Identify which cell holds the provided text, then report its (X, Y) central coordinate. 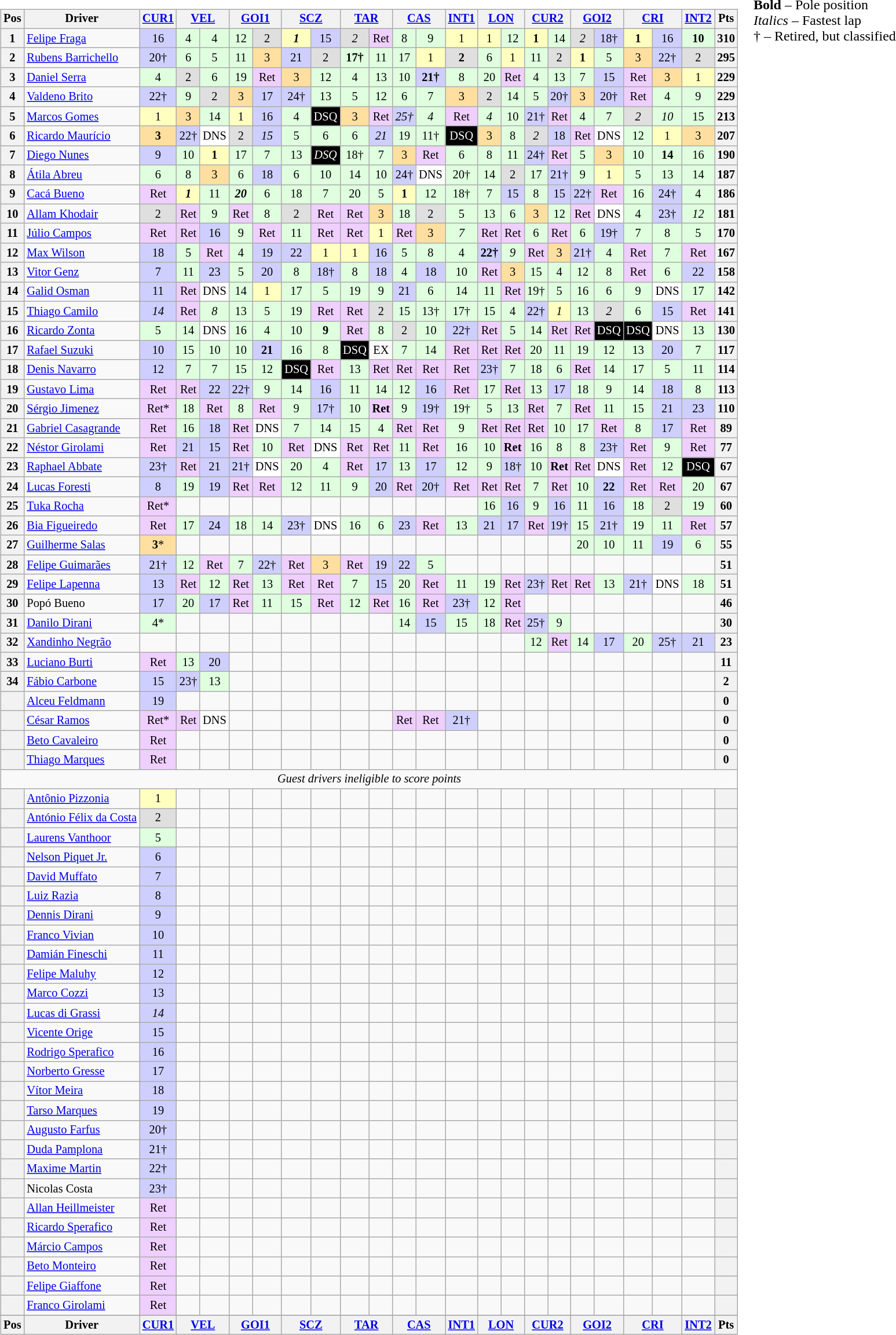
Lucas Foresti (81, 487)
Ricardo Sperafico (81, 1227)
Lucas di Grassi (81, 1013)
Valdeno Brito (81, 97)
Norberto Gresse (81, 1071)
181 (726, 214)
110 (726, 409)
Luiz Razia (81, 896)
27 (12, 545)
Felipe Maluhy (81, 974)
207 (726, 136)
César Ramos (81, 720)
Fábio Carbone (81, 682)
Ricardo Maurício (81, 136)
142 (726, 292)
187 (726, 175)
Bia Figueiredo (81, 526)
130 (726, 331)
310 (726, 38)
29 (12, 584)
Franco Vivian (81, 935)
55 (726, 545)
Allan Heillmeister (81, 1208)
Augusto Farfus (81, 1130)
Damián Fineschi (81, 954)
113 (726, 389)
141 (726, 311)
60 (726, 506)
EX (381, 350)
46 (726, 604)
Popó Bueno (81, 604)
Raphael Abbate (81, 467)
Júlio Campos (81, 233)
32 (12, 643)
Felipe Giaffone (81, 1286)
Vítor Meira (81, 1091)
Beto Monteiro (81, 1267)
Dennis Dirani (81, 916)
186 (726, 195)
Gustavo Lima (81, 389)
Diego Nunes (81, 155)
Alceu Feldmann (81, 701)
Cacá Bueno (81, 195)
Guest drivers ineligible to score points (370, 779)
Thiago Camilo (81, 311)
Danilo Dirani (81, 623)
11† (430, 136)
António Félix da Costa (81, 818)
33 (12, 662)
Denis Navarro (81, 370)
Allam Khodair (81, 214)
Beto Cavaleiro (81, 740)
Felipe Lapenna (81, 584)
Vicente Orige (81, 1033)
Maxime Martin (81, 1169)
Rafael Suzuki (81, 350)
190 (726, 155)
Xandinho Negrão (81, 643)
158 (726, 272)
Ricardo Zonta (81, 331)
57 (726, 526)
117 (726, 350)
Marcos Gomes (81, 116)
167 (726, 253)
31 (12, 623)
Átila Abreu (81, 175)
114 (726, 370)
Max Wilson (81, 253)
Daniel Serra (81, 78)
Franco Girolami (81, 1305)
Tuka Rocha (81, 506)
Sérgio Jimenez (81, 409)
Felipe Fraga (81, 38)
26 (12, 526)
Tarso Marques (81, 1110)
Laurens Vanthoor (81, 837)
Gabriel Casagrande (81, 428)
34 (12, 682)
Nicolas Costa (81, 1188)
25 (12, 506)
28 (12, 565)
4* (158, 623)
Galid Osman (81, 292)
295 (726, 58)
89 (726, 428)
Nelson Piquet Jr. (81, 857)
Antônio Pizzonia (81, 799)
Thiago Marques (81, 760)
Marco Cozzi (81, 993)
213 (726, 116)
Luciano Burti (81, 662)
77 (726, 448)
Rodrigo Sperafico (81, 1052)
13† (430, 311)
170 (726, 233)
Vitor Genz (81, 272)
Néstor Girolami (81, 448)
Duda Pamplona (81, 1150)
Felipe Guimarães (81, 565)
Rubens Barrichello (81, 58)
David Muffato (81, 877)
Guilherme Salas (81, 545)
3* (158, 545)
Márcio Campos (81, 1247)
